From the cell containing the given text, extract its center point as [X, Y] coordinate. 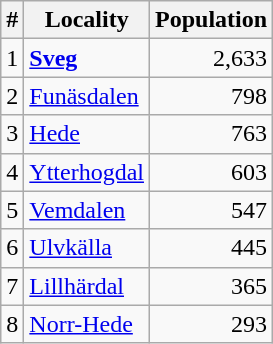
603 [212, 172]
2 [12, 96]
Population [212, 20]
6 [12, 248]
Norr-Hede [87, 324]
3 [12, 134]
763 [212, 134]
798 [212, 96]
293 [212, 324]
8 [12, 324]
1 [12, 58]
Sveg [87, 58]
Vemdalen [87, 210]
Funäsdalen [87, 96]
Lillhärdal [87, 286]
Ulvkälla [87, 248]
# [12, 20]
365 [212, 286]
7 [12, 286]
547 [212, 210]
Ytterhogdal [87, 172]
5 [12, 210]
445 [212, 248]
Locality [87, 20]
2,633 [212, 58]
4 [12, 172]
Hede [87, 134]
